Detect which cell encompasses the target text, then output its [x, y] center coordinate. 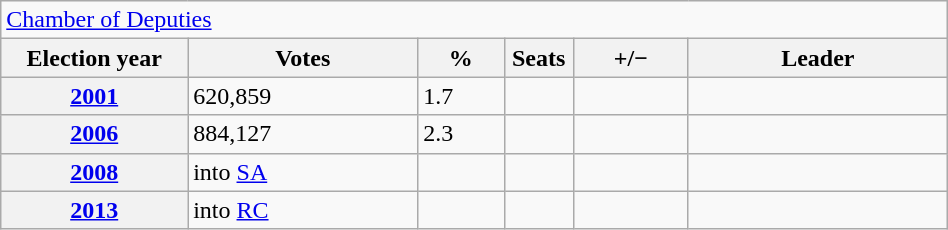
2008 [94, 172]
+/− [630, 58]
2013 [94, 210]
2.3 [461, 134]
into RC [303, 210]
Chamber of Deputies [474, 20]
% [461, 58]
Leader [818, 58]
2001 [94, 96]
Votes [303, 58]
Seats [538, 58]
620,859 [303, 96]
2006 [94, 134]
1.7 [461, 96]
Election year [94, 58]
into SA [303, 172]
884,127 [303, 134]
